Search for the cell housing the specified text and yield its [x, y] center coordinate. 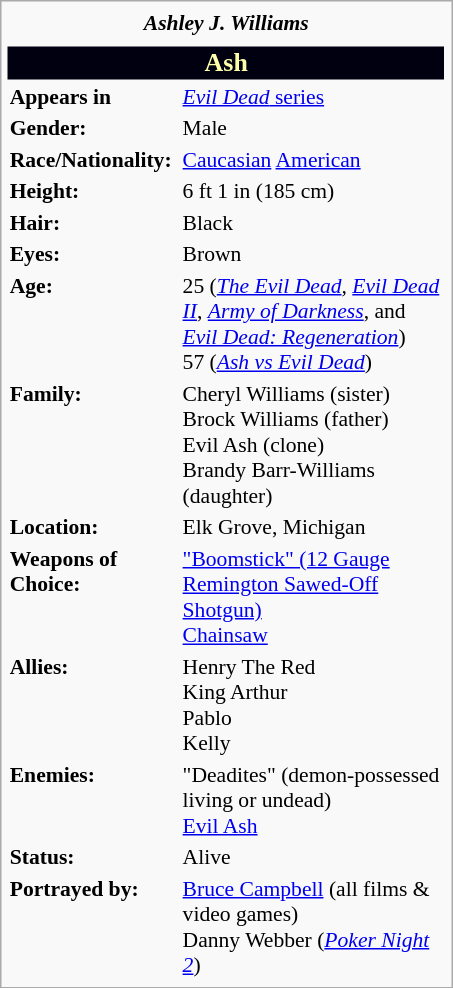
Family: [93, 444]
"Boomstick" (12 Gauge Remington Sawed-Off Shotgun) Chainsaw [312, 596]
Weapons of Choice: [93, 596]
Gender: [93, 128]
Height: [93, 191]
Ash [226, 62]
Age: [93, 324]
6 ft 1 in (185 cm) [312, 191]
25 (The Evil Dead, Evil Dead II, Army of Darkness, and Evil Dead: Regeneration) 57 (Ash vs Evil Dead) [312, 324]
Hair: [93, 222]
Ashley J. Williams [226, 23]
Alive [312, 857]
Eyes: [93, 254]
Black [312, 222]
Bruce Campbell (all films & video games)Danny Webber (Poker Night 2) [312, 926]
Portrayed by: [93, 926]
Cheryl Williams (sister)Brock Williams (father)Evil Ash (clone)Brandy Barr-Williams (daughter) [312, 444]
Location: [93, 527]
"Deadites" (demon-possessed living or undead) Evil Ash [312, 800]
Allies: [93, 704]
Elk Grove, Michigan [312, 527]
Henry The RedKing ArthurPabloKelly [312, 704]
Status: [93, 857]
Evil Dead series [312, 96]
Male [312, 128]
Race/Nationality: [93, 159]
Enemies: [93, 800]
Brown [312, 254]
Caucasian American [312, 159]
Appears in [93, 96]
